Capture the cell that displays the provided text and extract its [x, y] central coordinate. 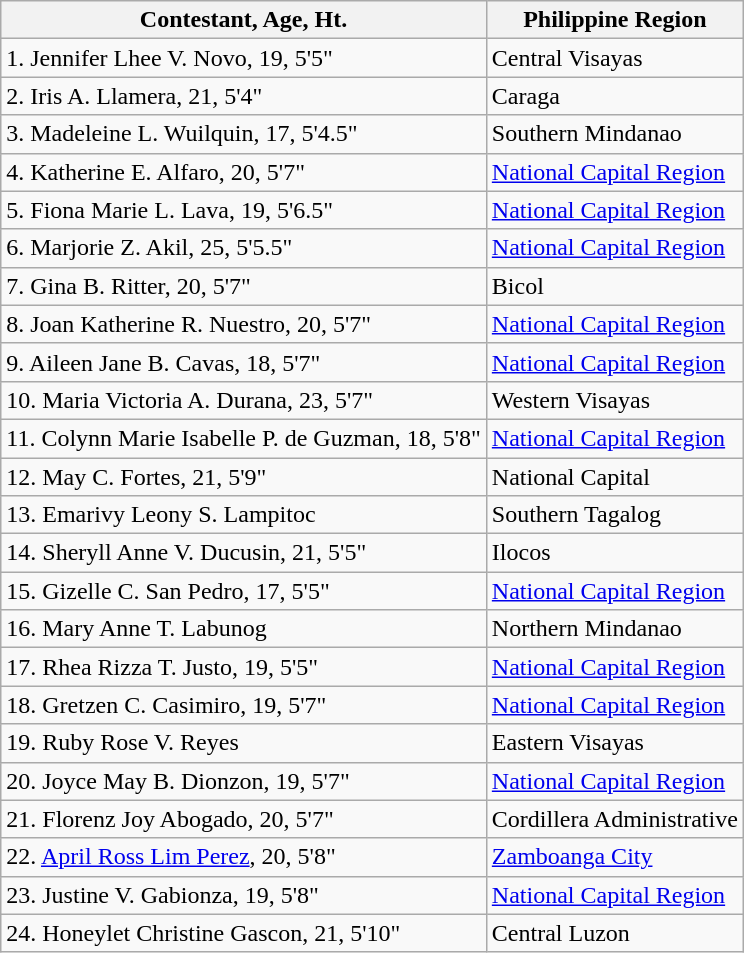
4. Katherine E. Alfaro, 20, 5'7" [244, 172]
16. Mary Anne T. Labunog [244, 629]
National Capital [614, 477]
6. Marjorie Z. Akil, 25, 5'5.5" [244, 248]
Central Visayas [614, 58]
Contestant, Age, Ht. [244, 20]
8. Joan Katherine R. Nuestro, 20, 5'7" [244, 324]
1. Jennifer Lhee V. Novo, 19, 5'5" [244, 58]
Bicol [614, 286]
9. Aileen Jane B. Cavas, 18, 5'7" [244, 362]
3. Madeleine L. Wuilquin, 17, 5'4.5" [244, 134]
14. Sheryll Anne V. Ducusin, 21, 5'5" [244, 553]
21. Florenz Joy Abogado, 20, 5'7" [244, 819]
Caraga [614, 96]
7. Gina B. Ritter, 20, 5'7" [244, 286]
24. Honeylet Christine Gascon, 21, 5'10" [244, 933]
Cordillera Administrative [614, 819]
18. Gretzen C. Casimiro, 19, 5'7" [244, 705]
12. May C. Fortes, 21, 5'9" [244, 477]
20. Joyce May B. Dionzon, 19, 5'7" [244, 781]
23. Justine V. Gabionza, 19, 5'8" [244, 895]
13. Emarivy Leony S. Lampitoc [244, 515]
22. April Ross Lim Perez, 20, 5'8" [244, 857]
5. Fiona Marie L. Lava, 19, 5'6.5" [244, 210]
17. Rhea Rizza T. Justo, 19, 5'5" [244, 667]
2. Iris A. Llamera, 21, 5'4" [244, 96]
15. Gizelle C. San Pedro, 17, 5'5" [244, 591]
Southern Mindanao [614, 134]
Central Luzon [614, 933]
11. Colynn Marie Isabelle P. de Guzman, 18, 5'8" [244, 438]
Western Visayas [614, 400]
19. Ruby Rose V. Reyes [244, 743]
Northern Mindanao [614, 629]
Zamboanga City [614, 857]
Southern Tagalog [614, 515]
Ilocos [614, 553]
Eastern Visayas [614, 743]
Philippine Region [614, 20]
10. Maria Victoria A. Durana, 23, 5'7" [244, 400]
